Provide the [X, Y] coordinate of the cell's center where the given text is located.  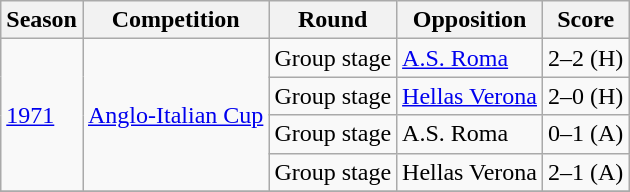
2–2 (H) [586, 58]
1971 [42, 115]
Anglo-Italian Cup [175, 115]
Season [42, 20]
2–1 (A) [586, 172]
Competition [175, 20]
Opposition [470, 20]
2–0 (H) [586, 96]
0–1 (A) [586, 134]
Round [333, 20]
Score [586, 20]
